Locate the cell with the specified text and output its (X, Y) center coordinate. 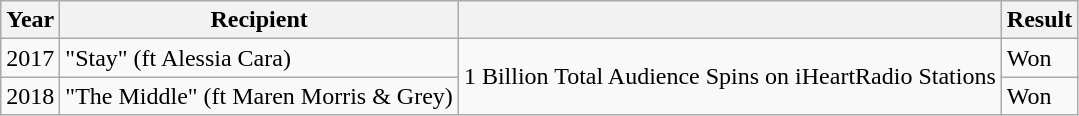
Result (1039, 20)
1 Billion Total Audience Spins on iHeartRadio Stations (730, 77)
Year (30, 20)
2017 (30, 58)
"Stay" (ft Alessia Cara) (260, 58)
2018 (30, 96)
Recipient (260, 20)
"The Middle" (ft Maren Morris & Grey) (260, 96)
